Extract the [X, Y] coordinate from the center of the cell holding the provided text.  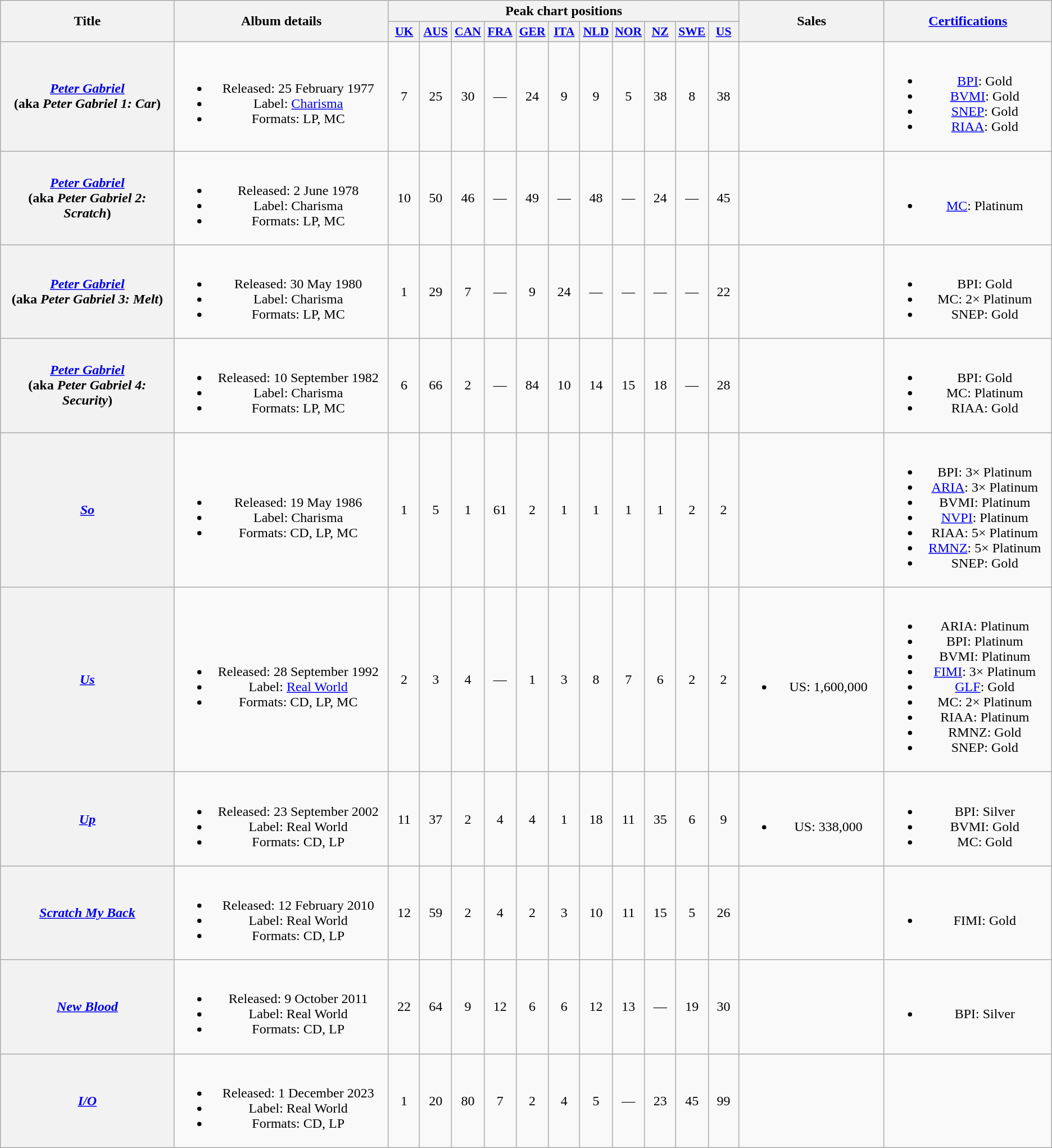
48 [596, 198]
20 [436, 1100]
ITA [564, 32]
Scratch My Back [88, 913]
MC: Platinum [968, 198]
UK [403, 32]
Released: 23 September 2002Label: Real WorldFormats: CD, LP [281, 819]
GER [532, 32]
BPI: SilverBVMI: GoldMC: Gold [968, 819]
Peak chart positions [563, 11]
Released: 9 October 2011Label: Real WorldFormats: CD, LP [281, 1007]
80 [468, 1100]
AUS [436, 32]
Title [88, 21]
37 [436, 819]
US: 1,600,000 [811, 680]
BPI: GoldBVMI: GoldSNEP: GoldRIAA: Gold [968, 96]
SWE [692, 32]
29 [436, 292]
Released: 12 February 2010Label: Real WorldFormats: CD, LP [281, 913]
BPI: Silver [968, 1007]
US [724, 32]
So [88, 510]
Released: 25 February 1977Label: CharismaFormats: LP, MC [281, 96]
Up [88, 819]
49 [532, 198]
BPI: 3× PlatinumARIA: 3× PlatinumBVMI: PlatinumNVPI: PlatinumRIAA: 5× PlatinumRMNZ: 5× PlatinumSNEP: Gold [968, 510]
NLD [596, 32]
Certifications [968, 21]
NOR [628, 32]
Us [88, 680]
ARIA: PlatinumBPI: PlatinumBVMI: PlatinumFIMI: 3× PlatinumGLF: GoldMC: 2× PlatinumRIAA: PlatinumRMNZ: GoldSNEP: Gold [968, 680]
66 [436, 385]
BPI: GoldMC: PlatinumRIAA: Gold [968, 385]
Released: 10 September 1982Label: CharismaFormats: LP, MC [281, 385]
25 [436, 96]
84 [532, 385]
99 [724, 1100]
Released: 2 June 1978Label: CharismaFormats: LP, MC [281, 198]
New Blood [88, 1007]
23 [660, 1100]
Released: 19 May 1986Label: CharismaFormats: CD, LP, MC [281, 510]
Released: 1 December 2023Label: Real WorldFormats: CD, LP [281, 1100]
Peter Gabriel(aka Peter Gabriel 3: Melt) [88, 292]
Peter Gabriel(aka Peter Gabriel 2: Scratch) [88, 198]
61 [500, 510]
BPI: GoldMC: 2× PlatinumSNEP: Gold [968, 292]
64 [436, 1007]
FIMI: Gold [968, 913]
50 [436, 198]
Peter Gabriel(aka Peter Gabriel 4: Security) [88, 385]
US: 338,000 [811, 819]
CAN [468, 32]
Sales [811, 21]
Album details [281, 21]
14 [596, 385]
Peter Gabriel(aka Peter Gabriel 1: Car) [88, 96]
35 [660, 819]
Released: 30 May 1980Label: CharismaFormats: LP, MC [281, 292]
I/O [88, 1100]
FRA [500, 32]
19 [692, 1007]
59 [436, 913]
NZ [660, 32]
Released: 28 September 1992Label: Real WorldFormats: CD, LP, MC [281, 680]
26 [724, 913]
46 [468, 198]
28 [724, 385]
13 [628, 1007]
